For the text-containing cell, return its midpoint in (x, y) coordinate format. 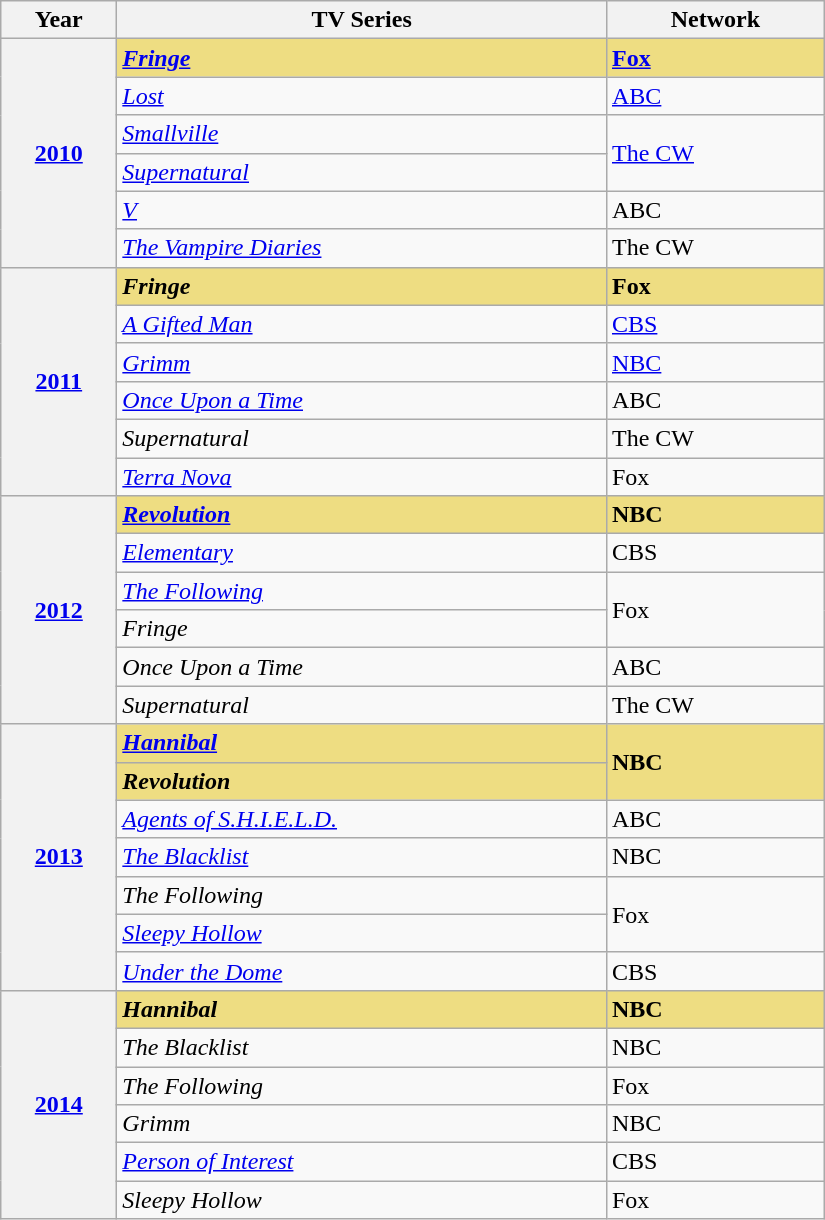
2013 (59, 857)
2011 (59, 381)
Terra Nova (362, 477)
Smallville (362, 134)
A Gifted Man (362, 324)
Network (715, 20)
Lost (362, 96)
Under the Dome (362, 971)
TV Series (362, 20)
2012 (59, 610)
Person of Interest (362, 1162)
2014 (59, 1104)
2010 (59, 153)
The Vampire Diaries (362, 248)
V (362, 210)
Agents of S.H.I.E.L.D. (362, 819)
Elementary (362, 553)
Year (59, 20)
